Find where the given text appears and provide that cell's center as (X, Y) coordinate. 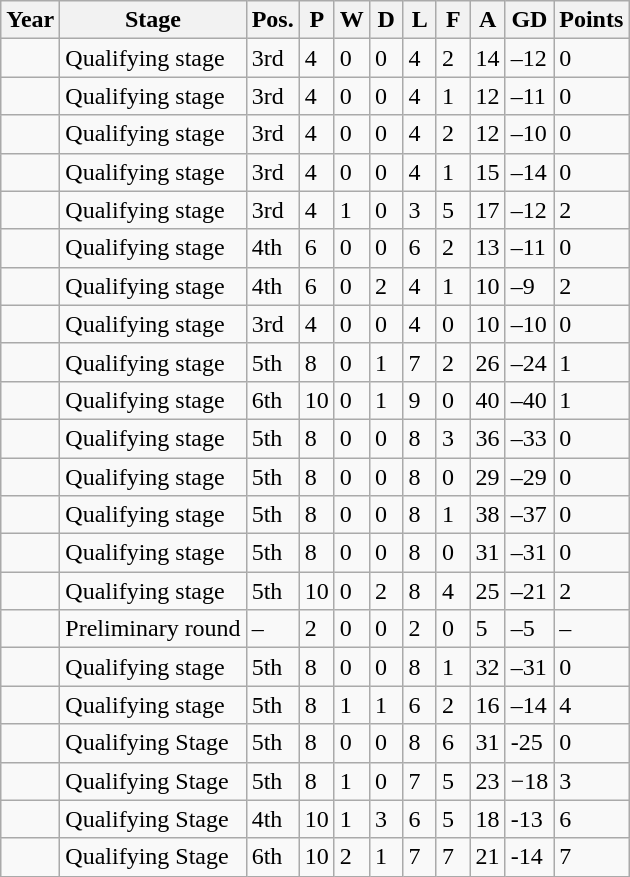
17 (488, 210)
–40 (530, 400)
40 (488, 400)
18 (488, 819)
38 (488, 515)
D (386, 20)
–5 (530, 629)
GD (530, 20)
Preliminary round (153, 629)
Pos. (272, 20)
13 (488, 248)
32 (488, 667)
29 (488, 477)
Points (592, 20)
–24 (530, 362)
14 (488, 58)
–9 (530, 286)
L (420, 20)
16 (488, 705)
26 (488, 362)
36 (488, 438)
–21 (530, 591)
W (352, 20)
P (316, 20)
21 (488, 857)
A (488, 20)
-25 (530, 743)
–29 (530, 477)
–33 (530, 438)
9 (420, 400)
-13 (530, 819)
-14 (530, 857)
15 (488, 172)
−18 (530, 781)
Stage (153, 20)
25 (488, 591)
Year (30, 20)
F (453, 20)
23 (488, 781)
–37 (530, 515)
